Determine the [X, Y] coordinate at the center of the cell enclosing the given text.  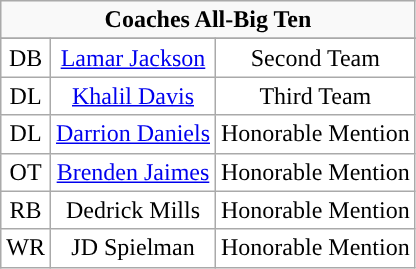
RB [26, 210]
OT [26, 172]
Lamar Jackson [132, 58]
Third Team [316, 96]
Coaches All-Big Ten [208, 20]
DB [26, 58]
Khalil Davis [132, 96]
Darrion Daniels [132, 134]
JD Spielman [132, 248]
WR [26, 248]
Second Team [316, 58]
Dedrick Mills [132, 210]
Brenden Jaimes [132, 172]
